Scan for the cell matching the given text and deliver its (X, Y) coordinate at center. 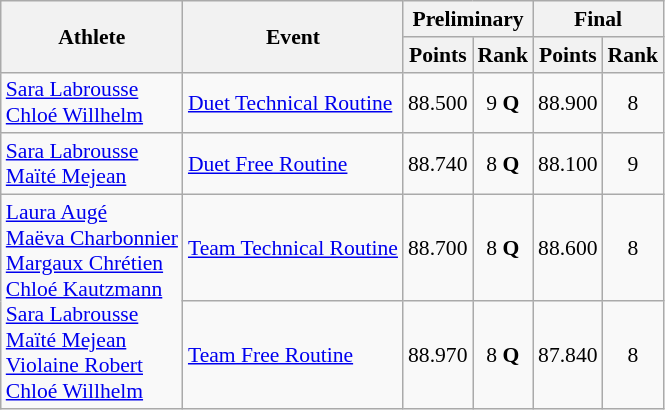
9 Q (502, 102)
Athlete (92, 36)
88.500 (438, 102)
Team Technical Routine (293, 248)
Final (598, 19)
9 (634, 164)
Preliminary (468, 19)
88.700 (438, 248)
88.900 (568, 102)
Sara LabrousseMaïté Mejean (92, 164)
88.740 (438, 164)
88.600 (568, 248)
Duet Free Routine (293, 164)
Duet Technical Routine (293, 102)
87.840 (568, 356)
88.970 (438, 356)
Team Free Routine (293, 356)
Event (293, 36)
88.100 (568, 164)
Sara LabrousseChloé Willhelm (92, 102)
Laura AugéMaëva CharbonnierMargaux ChrétienChloé KautzmannSara LabrousseMaïté MejeanViolaine RobertChloé Willhelm (92, 302)
